Find where the given text appears and provide that cell's center as (x, y) coordinate. 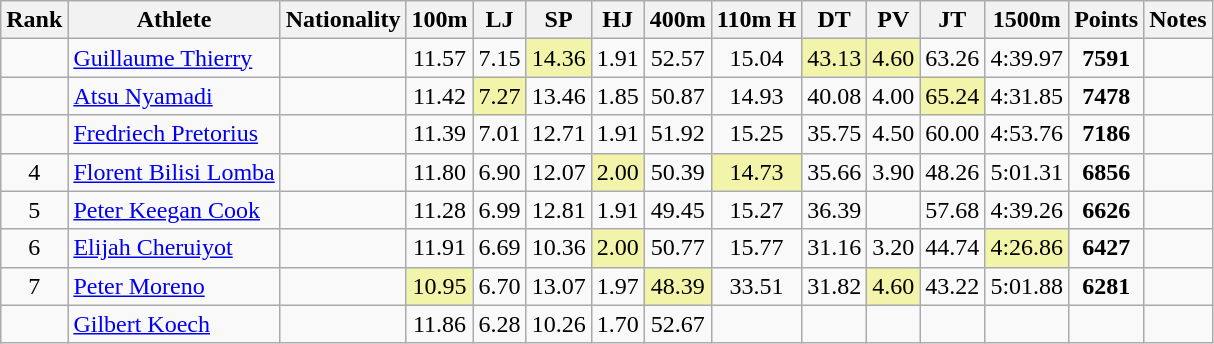
44.74 (952, 248)
6281 (1106, 286)
15.77 (756, 248)
DT (834, 20)
Athlete (174, 20)
Fredriech Pretorius (174, 134)
3.90 (894, 172)
6.28 (500, 324)
4 (34, 172)
4.50 (894, 134)
JT (952, 20)
1500m (1027, 20)
Guillaume Thierry (174, 58)
11.42 (440, 96)
43.13 (834, 58)
LJ (500, 20)
6.90 (500, 172)
35.66 (834, 172)
4.00 (894, 96)
4:39.97 (1027, 58)
11.57 (440, 58)
60.00 (952, 134)
1.97 (618, 286)
5 (34, 210)
13.46 (558, 96)
43.22 (952, 286)
400m (678, 20)
31.82 (834, 286)
14.93 (756, 96)
12.71 (558, 134)
15.25 (756, 134)
Nationality (343, 20)
5:01.88 (1027, 286)
10.36 (558, 248)
11.28 (440, 210)
6856 (1106, 172)
6626 (1106, 210)
7.01 (500, 134)
6427 (1106, 248)
12.07 (558, 172)
12.81 (558, 210)
6.69 (500, 248)
Rank (34, 20)
4:39.26 (1027, 210)
33.51 (756, 286)
7.27 (500, 96)
13.07 (558, 286)
52.57 (678, 58)
10.26 (558, 324)
65.24 (952, 96)
49.45 (678, 210)
6.99 (500, 210)
6.70 (500, 286)
Peter Moreno (174, 286)
51.92 (678, 134)
3.20 (894, 248)
5:01.31 (1027, 172)
1.70 (618, 324)
7 (34, 286)
Elijah Cheruiyot (174, 248)
7186 (1106, 134)
15.27 (756, 210)
7478 (1106, 96)
4:26.86 (1027, 248)
40.08 (834, 96)
Atsu Nyamadi (174, 96)
14.36 (558, 58)
7.15 (500, 58)
50.87 (678, 96)
SP (558, 20)
50.39 (678, 172)
14.73 (756, 172)
6 (34, 248)
7591 (1106, 58)
Peter Keegan Cook (174, 210)
4:31.85 (1027, 96)
100m (440, 20)
11.91 (440, 248)
PV (894, 20)
11.86 (440, 324)
63.26 (952, 58)
1.85 (618, 96)
11.39 (440, 134)
11.80 (440, 172)
48.39 (678, 286)
15.04 (756, 58)
110m H (756, 20)
52.67 (678, 324)
Notes (1178, 20)
4:53.76 (1027, 134)
36.39 (834, 210)
35.75 (834, 134)
Points (1106, 20)
HJ (618, 20)
48.26 (952, 172)
50.77 (678, 248)
Florent Bilisi Lomba (174, 172)
31.16 (834, 248)
Gilbert Koech (174, 324)
10.95 (440, 286)
57.68 (952, 210)
